Scan for the cell matching the given text and deliver its (x, y) coordinate at center. 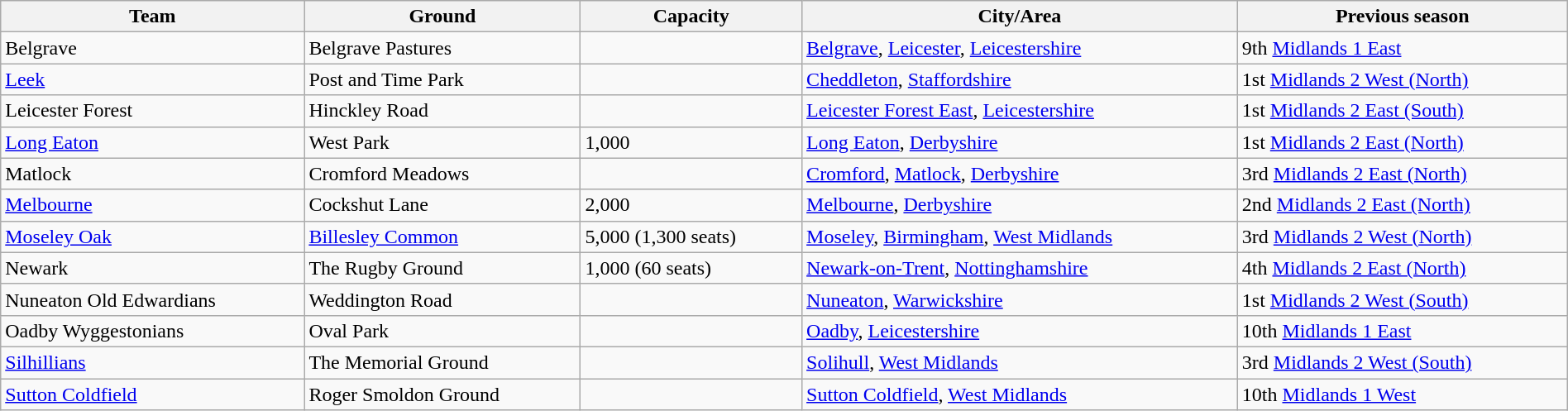
Oval Park (442, 331)
Moseley, Birmingham, West Midlands (1021, 237)
Silhillians (152, 362)
1,000 (60 seats) (691, 268)
Ground (442, 17)
10th Midlands 1 East (1403, 331)
Sutton Coldfield, West Midlands (1021, 394)
Sutton Coldfield (152, 394)
Matlock (152, 174)
Nuneaton Old Edwardians (152, 299)
Cockshut Lane (442, 205)
1,000 (691, 142)
4th Midlands 2 East (North) (1403, 268)
1st Midlands 2 East (North) (1403, 142)
Melbourne, Derbyshire (1021, 205)
Oadby Wyggestonians (152, 331)
Moseley Oak (152, 237)
Cromford, Matlock, Derbyshire (1021, 174)
West Park (442, 142)
1st Midlands 2 West (North) (1403, 79)
3rd Midlands 2 East (North) (1403, 174)
Belgrave (152, 48)
2nd Midlands 2 East (North) (1403, 205)
Previous season (1403, 17)
3rd Midlands 2 West (South) (1403, 362)
Roger Smoldon Ground (442, 394)
The Memorial Ground (442, 362)
9th Midlands 1 East (1403, 48)
Newark (152, 268)
1st Midlands 2 West (South) (1403, 299)
3rd Midlands 2 West (North) (1403, 237)
Long Eaton, Derbyshire (1021, 142)
Cheddleton, Staffordshire (1021, 79)
Leek (152, 79)
Belgrave Pastures (442, 48)
Long Eaton (152, 142)
2,000 (691, 205)
City/Area (1021, 17)
Billesley Common (442, 237)
Leicester Forest (152, 111)
Capacity (691, 17)
Nuneaton, Warwickshire (1021, 299)
The Rugby Ground (442, 268)
Newark-on-Trent, Nottinghamshire (1021, 268)
Solihull, West Midlands (1021, 362)
Melbourne (152, 205)
Team (152, 17)
Cromford Meadows (442, 174)
Post and Time Park (442, 79)
Weddington Road (442, 299)
Hinckley Road (442, 111)
Belgrave, Leicester, Leicestershire (1021, 48)
Leicester Forest East, Leicestershire (1021, 111)
1st Midlands 2 East (South) (1403, 111)
10th Midlands 1 West (1403, 394)
5,000 (1,300 seats) (691, 237)
Oadby, Leicestershire (1021, 331)
